Scan for the cell matching the given text and deliver its [x, y] coordinate at center. 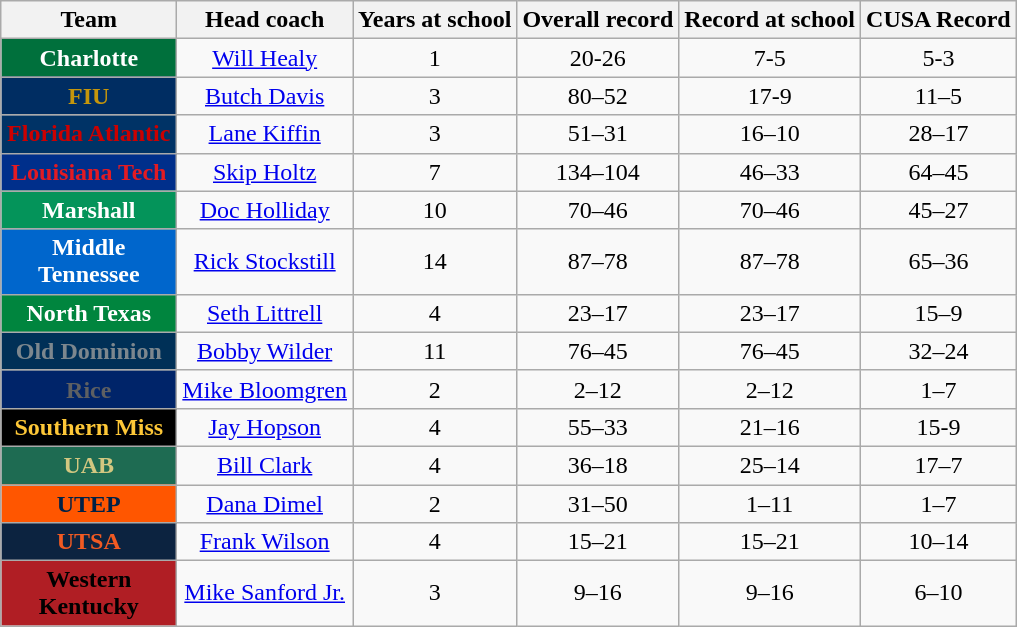
Jay Hopson [265, 427]
11 [435, 351]
32–24 [939, 351]
65–36 [939, 262]
51–31 [598, 134]
Frank Wilson [265, 542]
Mike Bloomgren [265, 389]
11–5 [939, 96]
Middle Tennessee [89, 262]
64–45 [939, 172]
Marshall [89, 210]
Team [89, 20]
Louisiana Tech [89, 172]
Old Dominion [89, 351]
North Texas [89, 313]
Overall record [598, 20]
15–9 [939, 313]
6–10 [939, 594]
28–17 [939, 134]
Head coach [265, 20]
FIU [89, 96]
16–10 [770, 134]
46–33 [770, 172]
80–52 [598, 96]
17–7 [939, 465]
Will Healy [265, 58]
Rick Stockstill [265, 262]
UTSA [89, 542]
Mike Sanford Jr. [265, 594]
Butch Davis [265, 96]
15-9 [939, 427]
10–14 [939, 542]
Florida Atlantic [89, 134]
UAB [89, 465]
134–104 [598, 172]
UTEP [89, 503]
CUSA Record [939, 20]
Lane Kiffin [265, 134]
55–33 [598, 427]
20-26 [598, 58]
Dana Dimel [265, 503]
1 [435, 58]
Doc Holliday [265, 210]
Charlotte [89, 58]
10 [435, 210]
17-9 [770, 96]
7-5 [770, 58]
Southern Miss [89, 427]
31–50 [598, 503]
14 [435, 262]
Seth Littrell [265, 313]
Years at school [435, 20]
45–27 [939, 210]
Western Kentucky [89, 594]
25–14 [770, 465]
36–18 [598, 465]
Bill Clark [265, 465]
7 [435, 172]
Rice [89, 389]
Record at school [770, 20]
1–11 [770, 503]
Skip Holtz [265, 172]
5-3 [939, 58]
21–16 [770, 427]
Bobby Wilder [265, 351]
